Capture the cell that displays the provided text and extract its [X, Y] central coordinate. 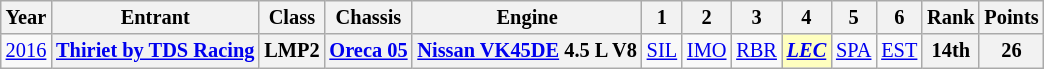
IMO [706, 51]
3 [756, 17]
EST [899, 51]
Entrant [155, 17]
Engine [526, 17]
1 [662, 17]
Year [26, 17]
SPA [854, 51]
LEC [806, 51]
Oreca 05 [368, 51]
2016 [26, 51]
2 [706, 17]
14th [950, 51]
Class [292, 17]
RBR [756, 51]
Points [1011, 17]
26 [1011, 51]
5 [854, 17]
Nissan VK45DE 4.5 L V8 [526, 51]
Rank [950, 17]
4 [806, 17]
Chassis [368, 17]
Thiriet by TDS Racing [155, 51]
LMP2 [292, 51]
SIL [662, 51]
6 [899, 17]
